Provide the [x, y] coordinate of the cell's center where the given text is located.  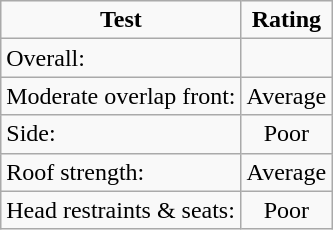
Head restraints & seats: [121, 210]
Roof strength: [121, 172]
Side: [121, 134]
Rating [286, 20]
Overall: [121, 58]
Test [121, 20]
Moderate overlap front: [121, 96]
